Search for the cell housing the specified text and yield its (X, Y) center coordinate. 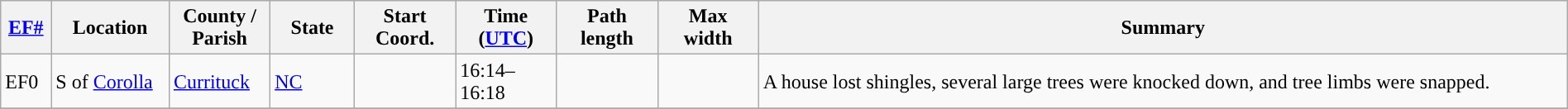
County / Parish (219, 28)
Summary (1163, 28)
EF0 (26, 81)
16:14–16:18 (506, 81)
EF# (26, 28)
Path length (607, 28)
A house lost shingles, several large trees were knocked down, and tree limbs were snapped. (1163, 81)
S of Corolla (111, 81)
State (313, 28)
Location (111, 28)
Currituck (219, 81)
Max width (708, 28)
Time (UTC) (506, 28)
NC (313, 81)
Start Coord. (404, 28)
